Capture the cell that displays the provided text and extract its (X, Y) central coordinate. 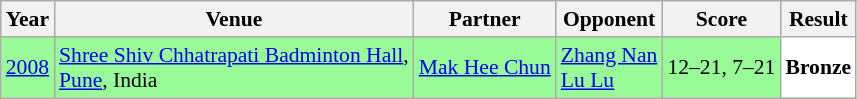
12–21, 7–21 (721, 68)
2008 (28, 68)
Mak Hee Chun (485, 68)
Score (721, 19)
Shree Shiv Chhatrapati Badminton Hall,Pune, India (234, 68)
Partner (485, 19)
Year (28, 19)
Result (818, 19)
Zhang Nan Lu Lu (610, 68)
Bronze (818, 68)
Venue (234, 19)
Opponent (610, 19)
